Scan for the cell matching the given text and deliver its [x, y] coordinate at center. 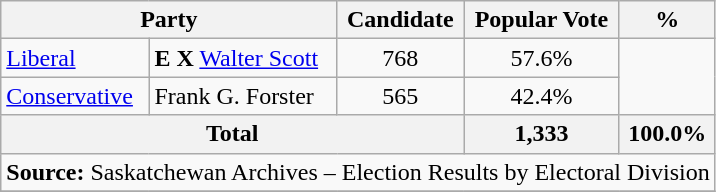
1,333 [542, 134]
57.6% [542, 58]
100.0% [667, 134]
Candidate [400, 20]
Total [232, 134]
565 [400, 96]
42.4% [542, 96]
Liberal [75, 58]
768 [400, 58]
Source: Saskatchewan Archives – Election Results by Electoral Division [358, 172]
E X Walter Scott [243, 58]
Conservative [75, 96]
Frank G. Forster [243, 96]
% [667, 20]
Popular Vote [542, 20]
Party [169, 20]
